From the cell containing the given text, extract its center point as (X, Y) coordinate. 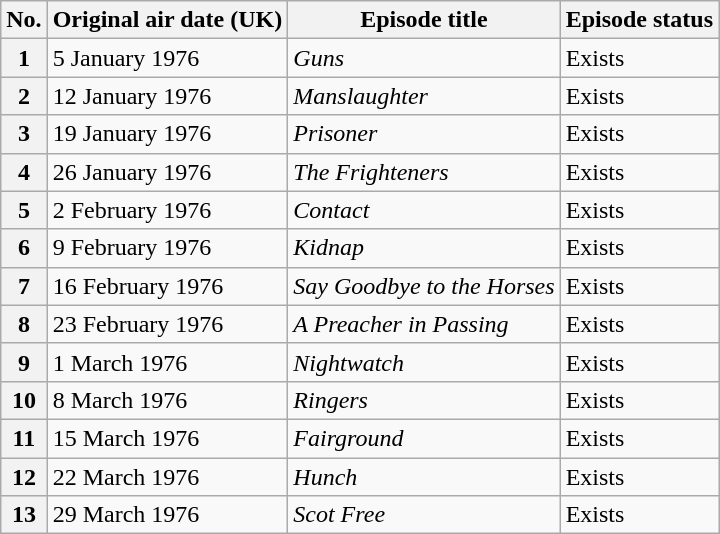
4 (24, 172)
Episode title (424, 20)
13 (24, 515)
11 (24, 438)
No. (24, 20)
Hunch (424, 477)
Scot Free (424, 515)
The Frighteners (424, 172)
3 (24, 134)
6 (24, 248)
Kidnap (424, 248)
12 (24, 477)
8 (24, 324)
5 (24, 210)
22 March 1976 (168, 477)
Episode status (639, 20)
19 January 1976 (168, 134)
26 January 1976 (168, 172)
Prisoner (424, 134)
Contact (424, 210)
12 January 1976 (168, 96)
Manslaughter (424, 96)
Fairground (424, 438)
23 February 1976 (168, 324)
A Preacher in Passing (424, 324)
Ringers (424, 400)
Guns (424, 58)
Say Goodbye to the Horses (424, 286)
1 March 1976 (168, 362)
2 February 1976 (168, 210)
5 January 1976 (168, 58)
7 (24, 286)
16 February 1976 (168, 286)
8 March 1976 (168, 400)
29 March 1976 (168, 515)
Nightwatch (424, 362)
9 (24, 362)
15 March 1976 (168, 438)
2 (24, 96)
10 (24, 400)
1 (24, 58)
9 February 1976 (168, 248)
Original air date (UK) (168, 20)
